For the text-containing cell, return its midpoint in [X, Y] coordinate format. 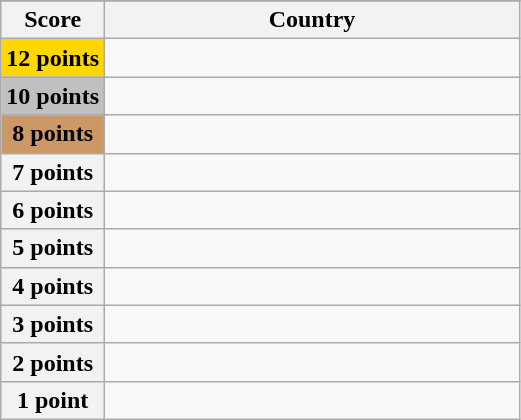
4 points [53, 286]
7 points [53, 172]
12 points [53, 58]
Country [312, 20]
10 points [53, 96]
3 points [53, 324]
6 points [53, 210]
1 point [53, 400]
Score [53, 20]
8 points [53, 134]
5 points [53, 248]
2 points [53, 362]
